Determine the [x, y] coordinate at the center of the cell enclosing the given text.  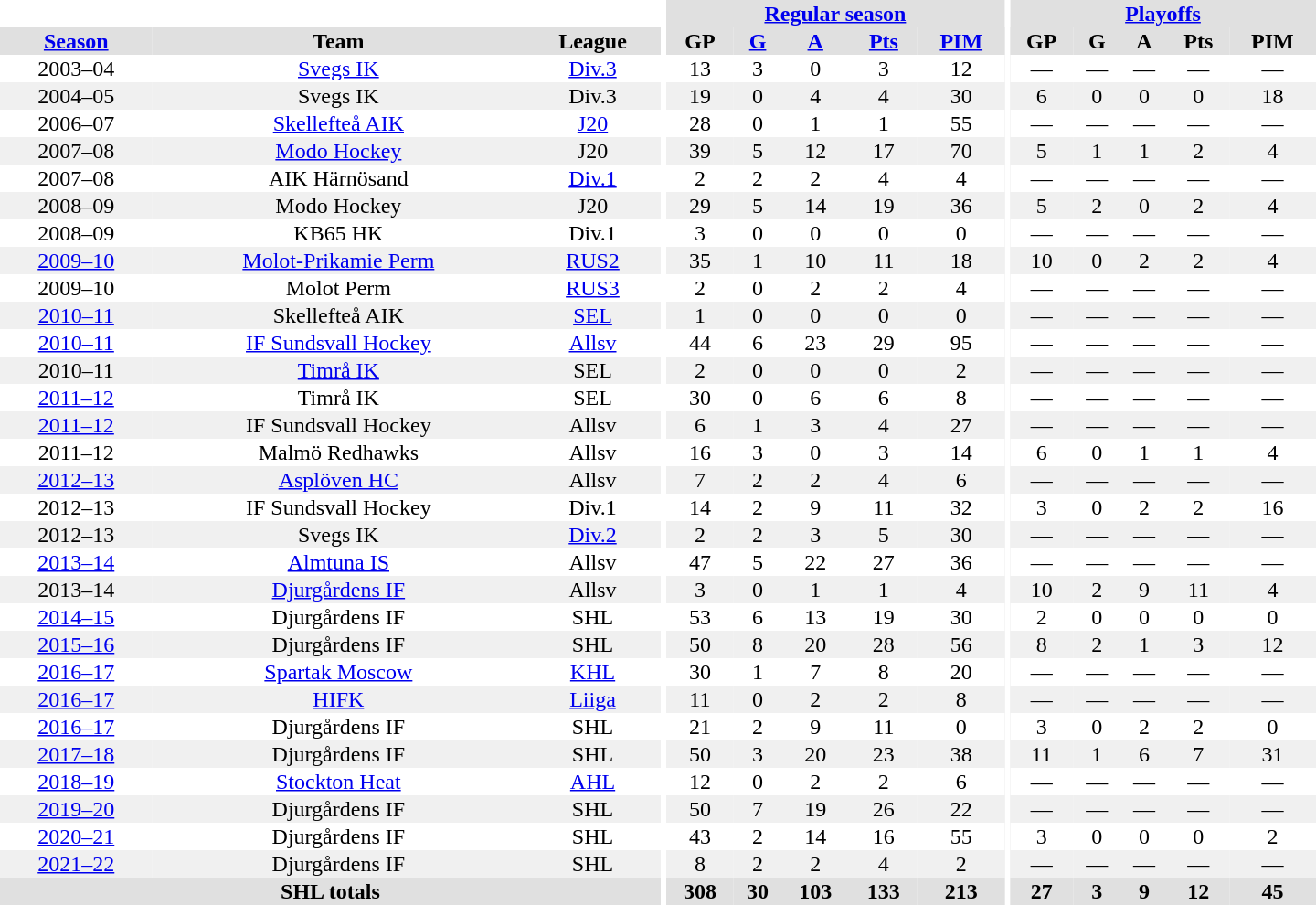
44 [700, 343]
35 [700, 261]
Season [77, 41]
SHL totals [331, 891]
2015–16 [77, 644]
2004–05 [77, 96]
2021–22 [77, 864]
Playoffs [1162, 14]
2006–07 [77, 123]
2003–04 [77, 69]
KB65 HK [339, 233]
31 [1272, 754]
Stockton Heat [339, 782]
Liiga [592, 699]
95 [961, 343]
Asplöven HC [339, 480]
HIFK [339, 699]
Almtuna IS [339, 562]
2014–15 [77, 617]
Malmö Redhawks [339, 452]
Molot-Prikamie Perm [339, 261]
Molot Perm [339, 288]
17 [885, 151]
213 [961, 891]
103 [815, 891]
53 [700, 617]
League [592, 41]
AHL [592, 782]
2019–20 [77, 809]
133 [885, 891]
Regular season [835, 14]
KHL [592, 672]
AIK Härnösand [339, 178]
43 [700, 836]
56 [961, 644]
47 [700, 562]
Team [339, 41]
2018–19 [77, 782]
32 [961, 507]
RUS3 [592, 288]
45 [1272, 891]
Spartak Moscow [339, 672]
2017–18 [77, 754]
26 [885, 809]
308 [700, 891]
2020–21 [77, 836]
70 [961, 151]
39 [700, 151]
Div.2 [592, 535]
38 [961, 754]
21 [700, 727]
RUS2 [592, 261]
